Provide the (x, y) coordinate of the cell's center where the given text is located.  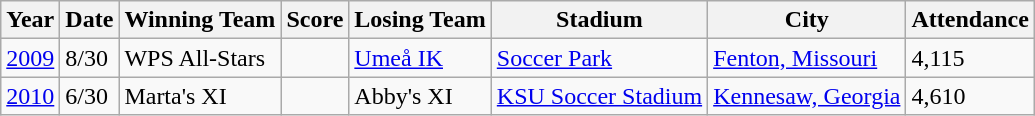
Abby's XI (420, 96)
Score (315, 20)
8/30 (90, 58)
City (807, 20)
Stadium (599, 20)
Marta's XI (200, 96)
Losing Team (420, 20)
Date (90, 20)
Umeå IK (420, 58)
Winning Team (200, 20)
Soccer Park (599, 58)
KSU Soccer Stadium (599, 96)
2010 (30, 96)
Fenton, Missouri (807, 58)
2009 (30, 58)
6/30 (90, 96)
4,115 (970, 58)
4,610 (970, 96)
Attendance (970, 20)
Year (30, 20)
WPS All-Stars (200, 58)
Kennesaw, Georgia (807, 96)
